For the text-containing cell, return its midpoint in [X, Y] coordinate format. 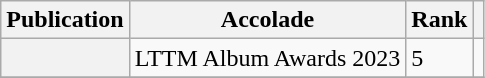
LTTM Album Awards 2023 [268, 58]
Rank [440, 20]
Accolade [268, 20]
5 [440, 58]
Publication [65, 20]
